Capture the cell that displays the provided text and extract its [X, Y] central coordinate. 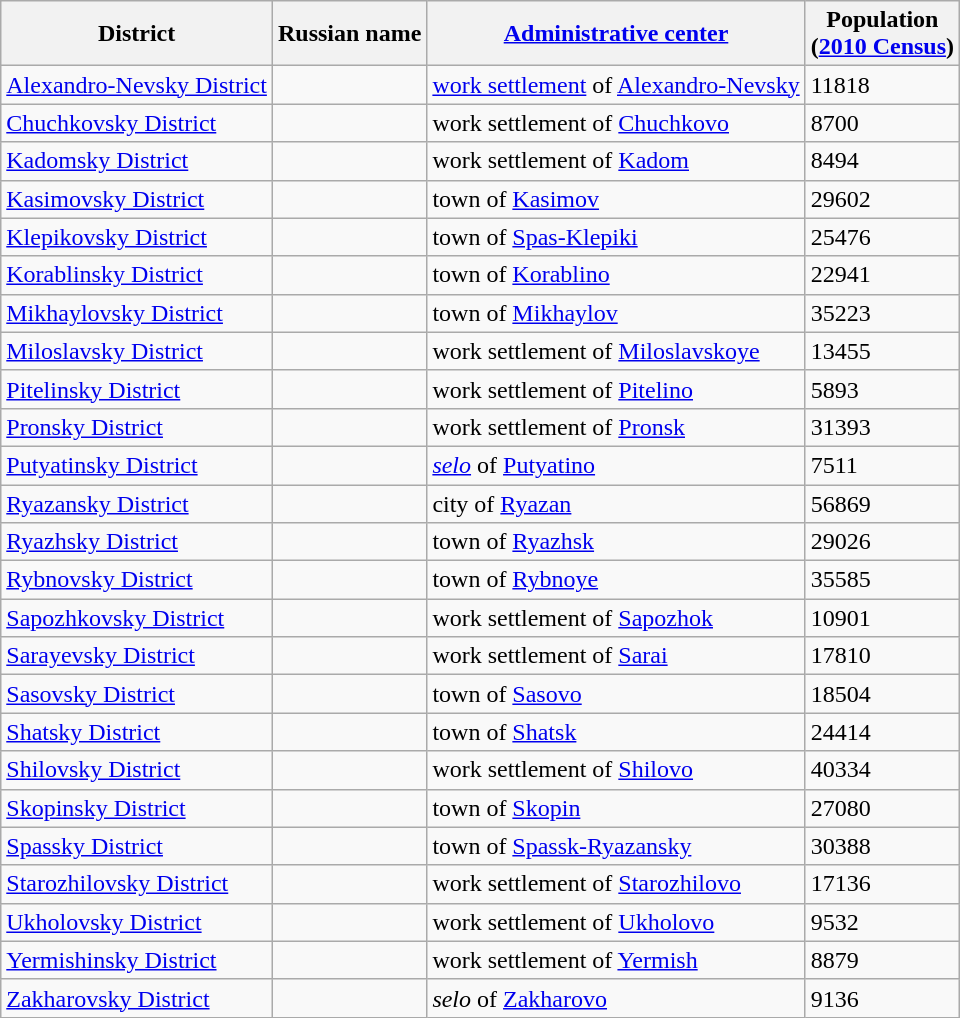
work settlement of Chuchkovo [616, 123]
Rybnovsky District [137, 580]
7511 [882, 465]
town of Korablino [616, 275]
11818 [882, 85]
town of Kasimov [616, 199]
work settlement of Miloslavskoye [616, 351]
Ryazhsky District [137, 542]
Alexandro-Nevsky District [137, 85]
Yermishinsky District [137, 960]
22941 [882, 275]
Kasimovsky District [137, 199]
Ryazansky District [137, 503]
10901 [882, 618]
Pronsky District [137, 427]
Kadomsky District [137, 161]
30388 [882, 846]
56869 [882, 503]
work settlement of Alexandro-Nevsky [616, 85]
Spassky District [137, 846]
work settlement of Ukholovo [616, 922]
Shilovsky District [137, 770]
city of Ryazan [616, 503]
town of Skopin [616, 808]
town of Shatsk [616, 732]
Mikhaylovsky District [137, 313]
Sarayevsky District [137, 656]
work settlement of Shilovo [616, 770]
Russian name [349, 34]
Putyatinsky District [137, 465]
40334 [882, 770]
27080 [882, 808]
Miloslavsky District [137, 351]
Skopinsky District [137, 808]
29026 [882, 542]
17136 [882, 884]
29602 [882, 199]
town of Rybnoye [616, 580]
9136 [882, 998]
8879 [882, 960]
8700 [882, 123]
Pitelinsky District [137, 389]
town of Spas-Klepiki [616, 237]
work settlement of Starozhilovo [616, 884]
work settlement of Sapozhok [616, 618]
work settlement of Pitelino [616, 389]
17810 [882, 656]
25476 [882, 237]
town of Ryazhsk [616, 542]
work settlement of Kadom [616, 161]
35585 [882, 580]
18504 [882, 694]
31393 [882, 427]
Ukholovsky District [137, 922]
selo of Zakharovo [616, 998]
5893 [882, 389]
Chuchkovsky District [137, 123]
8494 [882, 161]
District [137, 34]
town of Mikhaylov [616, 313]
work settlement of Sarai [616, 656]
35223 [882, 313]
town of Sasovo [616, 694]
Population(2010 Census) [882, 34]
work settlement of Pronsk [616, 427]
Shatsky District [137, 732]
Administrative center [616, 34]
selo of Putyatino [616, 465]
13455 [882, 351]
24414 [882, 732]
town of Spassk-Ryazansky [616, 846]
Klepikovsky District [137, 237]
Zakharovsky District [137, 998]
work settlement of Yermish [616, 960]
9532 [882, 922]
Sasovsky District [137, 694]
Starozhilovsky District [137, 884]
Sapozhkovsky District [137, 618]
Korablinsky District [137, 275]
